Pinpoint the cell where the given text exists, returning its [X, Y] midpoint coordinate. 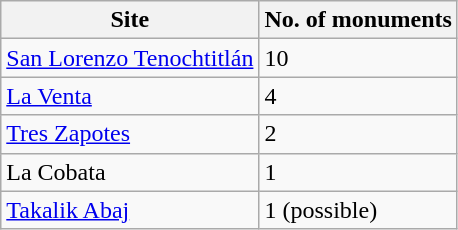
10 [358, 58]
Tres Zapotes [130, 134]
La Cobata [130, 172]
Site [130, 20]
No. of monuments [358, 20]
4 [358, 96]
San Lorenzo Tenochtitlán [130, 58]
La Venta [130, 96]
1 (possible) [358, 210]
1 [358, 172]
Takalik Abaj [130, 210]
2 [358, 134]
